Capture the cell that displays the provided text and extract its (X, Y) central coordinate. 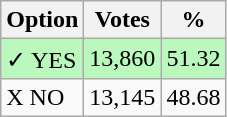
51.32 (194, 59)
13,860 (122, 59)
X NO (42, 97)
% (194, 20)
13,145 (122, 97)
48.68 (194, 97)
Votes (122, 20)
Option (42, 20)
✓ YES (42, 59)
